Scan for the cell matching the given text and deliver its [X, Y] coordinate at center. 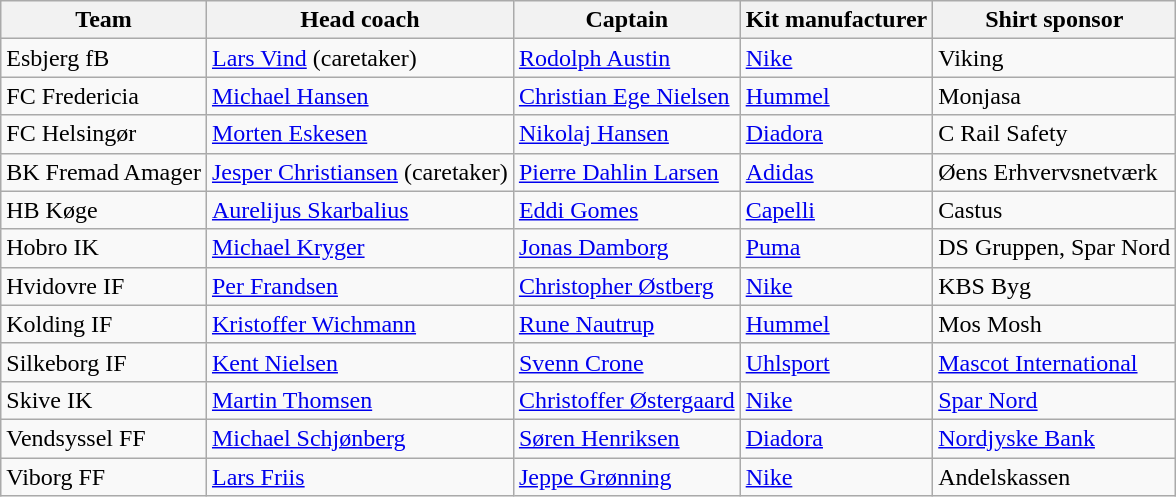
Spar Nord [1054, 400]
Søren Henriksen [626, 438]
Mascot International [1054, 362]
Michael Schjønberg [360, 438]
Lars Friis [360, 477]
Captain [626, 20]
Kent Nielsen [360, 362]
Nikolaj Hansen [626, 134]
Pierre Dahlin Larsen [626, 172]
Christoffer Østergaard [626, 400]
Andelskassen [1054, 477]
Skive IK [104, 400]
Kit manufacturer [836, 20]
Viborg FF [104, 477]
Lars Vind (caretaker) [360, 58]
Viking [1054, 58]
Team [104, 20]
Castus [1054, 210]
Shirt sponsor [1054, 20]
Hvidovre IF [104, 286]
Kristoffer Wichmann [360, 324]
Silkeborg IF [104, 362]
Per Frandsen [360, 286]
DS Gruppen, Spar Nord [1054, 248]
Monjasa [1054, 96]
Capelli [836, 210]
Rune Nautrup [626, 324]
Eddi Gomes [626, 210]
Morten Eskesen [360, 134]
Jonas Damborg [626, 248]
C Rail Safety [1054, 134]
Øens Erhvervsnetværk [1054, 172]
Christian Ege Nielsen [626, 96]
Aurelijus Skarbalius [360, 210]
Nordjyske Bank [1054, 438]
Jesper Christiansen (caretaker) [360, 172]
Vendsyssel FF [104, 438]
Michael Kryger [360, 248]
Hobro IK [104, 248]
Adidas [836, 172]
FC Fredericia [104, 96]
Jeppe Grønning [626, 477]
Mos Mosh [1054, 324]
Puma [836, 248]
HB Køge [104, 210]
Christopher Østberg [626, 286]
Michael Hansen [360, 96]
FC Helsingør [104, 134]
Kolding IF [104, 324]
Martin Thomsen [360, 400]
Uhlsport [836, 362]
BK Fremad Amager [104, 172]
Esbjerg fB [104, 58]
Svenn Crone [626, 362]
KBS Byg [1054, 286]
Rodolph Austin [626, 58]
Head coach [360, 20]
